Locate the cell with the specified text and output its (x, y) center coordinate. 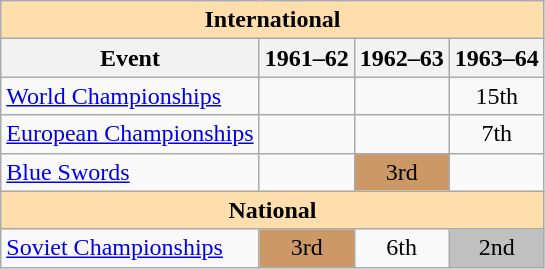
1962–63 (402, 58)
1961–62 (306, 58)
6th (402, 248)
Blue Swords (130, 172)
Soviet Championships (130, 248)
National (273, 210)
World Championships (130, 96)
1963–64 (496, 58)
European Championships (130, 134)
7th (496, 134)
Event (130, 58)
15th (496, 96)
2nd (496, 248)
International (273, 20)
